Locate the cell with the specified text and output its [X, Y] center coordinate. 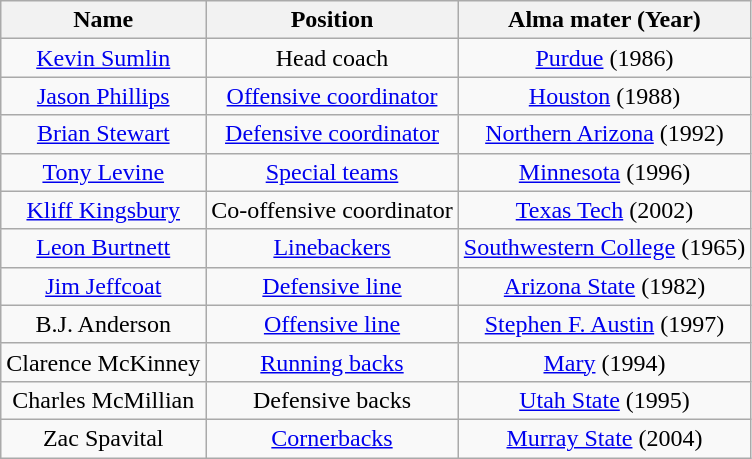
Head coach [332, 58]
Arizona State (1982) [604, 286]
Minnesota (1996) [604, 172]
Zac Spavital [104, 438]
Co-offensive coordinator [332, 210]
Defensive backs [332, 400]
Utah State (1995) [604, 400]
Cornerbacks [332, 438]
Position [332, 20]
Special teams [332, 172]
Offensive coordinator [332, 96]
Jason Phillips [104, 96]
Southwestern College (1965) [604, 248]
Clarence McKinney [104, 362]
Offensive line [332, 324]
Murray State (2004) [604, 438]
Kliff Kingsbury [104, 210]
Tony Levine [104, 172]
Kevin Sumlin [104, 58]
Running backs [332, 362]
Name [104, 20]
Leon Burtnett [104, 248]
Alma mater (Year) [604, 20]
Northern Arizona (1992) [604, 134]
Stephen F. Austin (1997) [604, 324]
Texas Tech (2002) [604, 210]
Linebackers [332, 248]
B.J. Anderson [104, 324]
Jim Jeffcoat [104, 286]
Defensive coordinator [332, 134]
Defensive line [332, 286]
Mary (1994) [604, 362]
Brian Stewart [104, 134]
Charles McMillian [104, 400]
Purdue (1986) [604, 58]
Houston (1988) [604, 96]
